Provide the [x, y] coordinate of the cell's center where the given text is located.  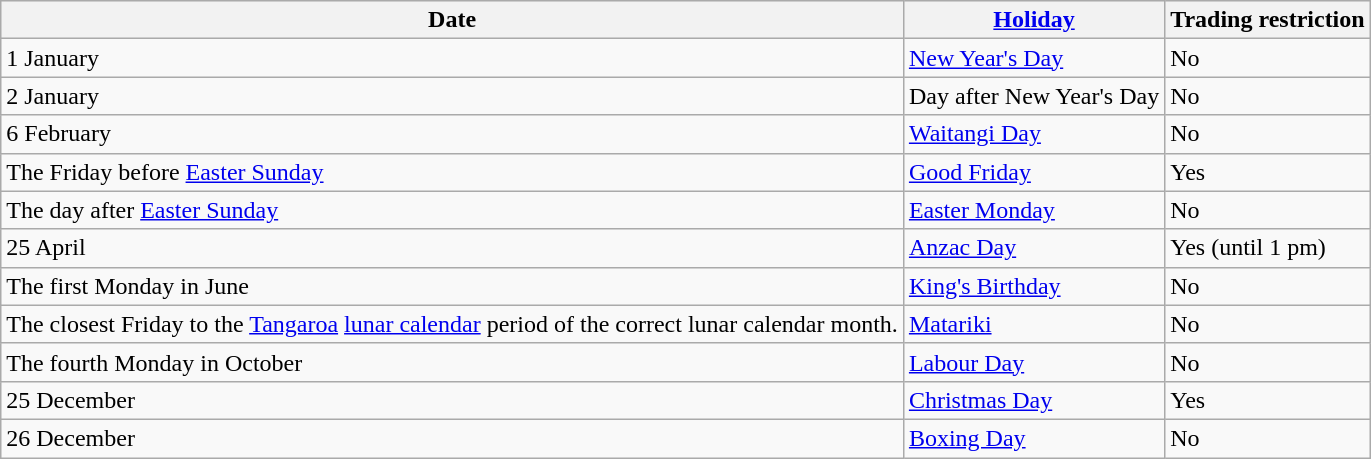
Christmas Day [1034, 400]
The Friday before Easter Sunday [452, 172]
Boxing Day [1034, 438]
Holiday [1034, 20]
The day after Easter Sunday [452, 210]
Trading restriction [1268, 20]
Yes (until 1 pm) [1268, 248]
New Year's Day [1034, 58]
26 December [452, 438]
Easter Monday [1034, 210]
The first Monday in June [452, 286]
Waitangi Day [1034, 134]
King's Birthday [1034, 286]
25 April [452, 248]
2 January [452, 96]
25 December [452, 400]
Good Friday [1034, 172]
The fourth Monday in October [452, 362]
1 January [452, 58]
Anzac Day [1034, 248]
Date [452, 20]
Matariki [1034, 324]
The closest Friday to the Tangaroa lunar calendar period of the correct lunar calendar month. [452, 324]
Labour Day [1034, 362]
6 February [452, 134]
Day after New Year's Day [1034, 96]
